Return [X, Y] of the center of cell containing provided text 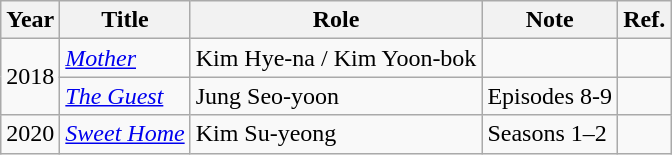
Sweet Home [125, 134]
Role [336, 20]
Ref. [644, 20]
Episodes 8-9 [550, 96]
Jung Seo-yoon [336, 96]
Note [550, 20]
Kim Su-yeong [336, 134]
The Guest [125, 96]
2018 [30, 77]
Kim Hye-na / Kim Yoon-bok [336, 58]
Year [30, 20]
2020 [30, 134]
Title [125, 20]
Mother [125, 58]
Seasons 1–2 [550, 134]
